Return the (X, Y) coordinate for the center point of the cell that contains the specified text.  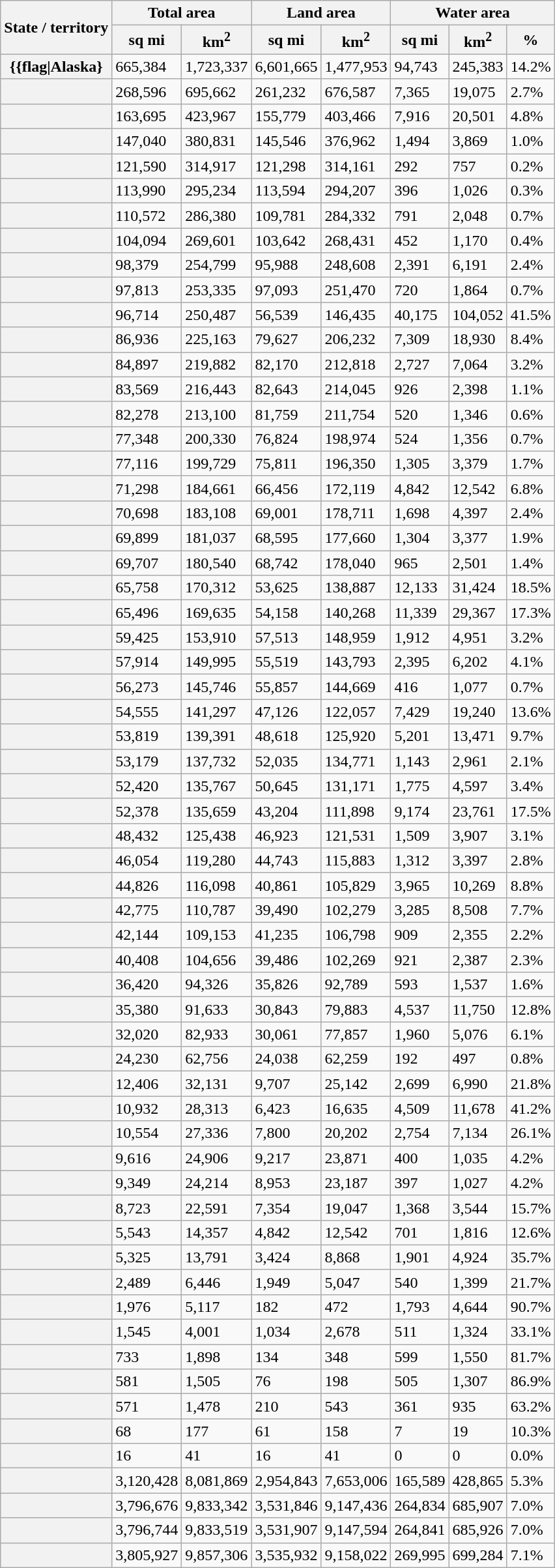
216,443 (216, 389)
30,061 (287, 1034)
214,045 (356, 389)
2,699 (420, 1084)
5,325 (147, 1257)
62,259 (356, 1059)
7,429 (420, 712)
9,857,306 (216, 1555)
172,119 (356, 488)
97,813 (147, 290)
1,793 (420, 1307)
212,818 (356, 364)
511 (420, 1332)
1,960 (420, 1034)
169,635 (216, 613)
81,759 (287, 414)
253,335 (216, 290)
75,811 (287, 463)
7,916 (420, 116)
23,187 (356, 1183)
86.9% (530, 1382)
8.4% (530, 340)
41,235 (287, 935)
143,793 (356, 662)
701 (420, 1232)
113,594 (287, 191)
361 (420, 1406)
69,707 (147, 563)
2,048 (478, 216)
170,312 (216, 588)
11,339 (420, 613)
44,743 (287, 860)
733 (147, 1357)
1.9% (530, 538)
210 (287, 1406)
199,729 (216, 463)
65,496 (147, 613)
2.1% (530, 761)
2,398 (478, 389)
3,869 (478, 141)
41.5% (530, 315)
286,380 (216, 216)
57,914 (147, 662)
1,775 (420, 786)
926 (420, 389)
177 (216, 1431)
39,490 (287, 910)
3,965 (420, 885)
9,174 (420, 811)
149,995 (216, 662)
1,304 (420, 538)
135,767 (216, 786)
497 (478, 1059)
94,743 (420, 66)
269,601 (216, 240)
76 (287, 1382)
State / territory (56, 27)
17.5% (530, 811)
106,798 (356, 935)
79,883 (356, 1009)
77,857 (356, 1034)
20,202 (356, 1133)
76,824 (287, 439)
380,831 (216, 141)
540 (420, 1282)
2,501 (478, 563)
53,625 (287, 588)
69,001 (287, 513)
111,898 (356, 811)
95,988 (287, 265)
145,746 (216, 687)
Total area (182, 13)
59,425 (147, 637)
68,595 (287, 538)
200,330 (216, 439)
134,771 (356, 761)
12.8% (530, 1009)
4,001 (216, 1332)
92,789 (356, 985)
24,906 (216, 1158)
141,297 (216, 712)
56,273 (147, 687)
10,932 (147, 1109)
1,143 (420, 761)
104,656 (216, 960)
571 (147, 1406)
84,897 (147, 364)
314,161 (356, 166)
54,555 (147, 712)
2.3% (530, 960)
11,750 (478, 1009)
146,435 (356, 315)
140,268 (356, 613)
1,035 (478, 1158)
153,910 (216, 637)
94,326 (216, 985)
21.7% (530, 1282)
13,791 (216, 1257)
268,596 (147, 91)
178,040 (356, 563)
400 (420, 1158)
35,380 (147, 1009)
2,961 (478, 761)
9,147,594 (356, 1530)
261,232 (287, 91)
165,589 (420, 1481)
131,171 (356, 786)
3.1% (530, 835)
1,949 (287, 1282)
138,887 (356, 588)
1,026 (478, 191)
3,544 (478, 1208)
198 (356, 1382)
1,545 (147, 1332)
10.3% (530, 1431)
206,232 (356, 340)
50,645 (287, 786)
9,349 (147, 1183)
22,591 (216, 1208)
23,871 (356, 1158)
55,857 (287, 687)
% (530, 40)
685,907 (478, 1505)
2.2% (530, 935)
3,805,927 (147, 1555)
90.7% (530, 1307)
1,356 (478, 439)
6,423 (287, 1109)
396 (420, 191)
1.1% (530, 389)
1,723,337 (216, 66)
18.5% (530, 588)
12,133 (420, 588)
47,126 (287, 712)
68,742 (287, 563)
1,307 (478, 1382)
909 (420, 935)
91,633 (216, 1009)
757 (478, 166)
1,864 (478, 290)
104,052 (478, 315)
3,120,428 (147, 1481)
43,204 (287, 811)
1,898 (216, 1357)
3,424 (287, 1257)
7 (420, 1431)
63.2% (530, 1406)
158 (356, 1431)
115,883 (356, 860)
348 (356, 1357)
116,098 (216, 885)
314,917 (216, 166)
19,240 (478, 712)
3,531,846 (287, 1505)
1,550 (478, 1357)
254,799 (216, 265)
13,471 (478, 736)
48,618 (287, 736)
145,546 (287, 141)
148,959 (356, 637)
6,446 (216, 1282)
9,147,436 (356, 1505)
284,332 (356, 216)
1,912 (420, 637)
1.6% (530, 985)
12.6% (530, 1232)
397 (420, 1183)
1.0% (530, 141)
225,163 (216, 340)
18,930 (478, 340)
6,202 (478, 662)
8,953 (287, 1183)
53,179 (147, 761)
1,399 (478, 1282)
121,590 (147, 166)
6,601,665 (287, 66)
68 (147, 1431)
33.1% (530, 1332)
137,732 (216, 761)
695,662 (216, 91)
46,923 (287, 835)
110,787 (216, 910)
4,509 (420, 1109)
423,967 (216, 116)
1,505 (216, 1382)
125,920 (356, 736)
1,077 (478, 687)
86,936 (147, 340)
8,081,869 (216, 1481)
69,899 (147, 538)
2,489 (147, 1282)
62,756 (216, 1059)
19,047 (356, 1208)
82,170 (287, 364)
3,397 (478, 860)
1,312 (420, 860)
2,678 (356, 1332)
24,038 (287, 1059)
543 (356, 1406)
248,608 (356, 265)
9,833,342 (216, 1505)
135,659 (216, 811)
3,285 (420, 910)
2,395 (420, 662)
935 (478, 1406)
109,153 (216, 935)
104,094 (147, 240)
15.7% (530, 1208)
61 (287, 1431)
42,144 (147, 935)
52,378 (147, 811)
27,336 (216, 1133)
{{flag|Alaska} (56, 66)
472 (356, 1307)
147,040 (147, 141)
9,833,519 (216, 1530)
39,486 (287, 960)
520 (420, 414)
7,365 (420, 91)
40,861 (287, 885)
155,779 (287, 116)
105,829 (356, 885)
17.3% (530, 613)
196,350 (356, 463)
599 (420, 1357)
7,653,006 (356, 1481)
7.7% (530, 910)
665,384 (147, 66)
0.8% (530, 1059)
685,926 (478, 1530)
1,346 (478, 414)
2,727 (420, 364)
524 (420, 439)
268,431 (356, 240)
8,723 (147, 1208)
16,635 (356, 1109)
102,279 (356, 910)
264,841 (420, 1530)
251,470 (356, 290)
4,951 (478, 637)
96,714 (147, 315)
1,477,953 (356, 66)
35,826 (287, 985)
41.2% (530, 1109)
113,990 (147, 191)
7,800 (287, 1133)
32,020 (147, 1034)
1,324 (478, 1332)
2.7% (530, 91)
8,868 (356, 1257)
4,537 (420, 1009)
4,397 (478, 513)
250,487 (216, 315)
28,313 (216, 1109)
2,391 (420, 265)
35.7% (530, 1257)
4.1% (530, 662)
25,142 (356, 1084)
178,711 (356, 513)
180,540 (216, 563)
294,207 (356, 191)
1,494 (420, 141)
0.0% (530, 1456)
98,379 (147, 265)
403,466 (356, 116)
110,572 (147, 216)
211,754 (356, 414)
Water area (473, 13)
103,642 (287, 240)
1,976 (147, 1307)
21.8% (530, 1084)
292 (420, 166)
2,387 (478, 960)
0.3% (530, 191)
20,501 (478, 116)
7.1% (530, 1555)
9.7% (530, 736)
14.2% (530, 66)
23,761 (478, 811)
264,834 (420, 1505)
5,201 (420, 736)
102,269 (356, 960)
24,214 (216, 1183)
452 (420, 240)
7,354 (287, 1208)
6.8% (530, 488)
82,643 (287, 389)
2,954,843 (287, 1481)
121,531 (356, 835)
182 (287, 1307)
10,554 (147, 1133)
36,420 (147, 985)
5,076 (478, 1034)
9,707 (287, 1084)
219,882 (216, 364)
13.6% (530, 712)
6.1% (530, 1034)
0.4% (530, 240)
10,269 (478, 885)
52,420 (147, 786)
3,535,932 (287, 1555)
7,309 (420, 340)
3,796,744 (147, 1530)
4,597 (478, 786)
791 (420, 216)
1.4% (530, 563)
921 (420, 960)
8,508 (478, 910)
1,027 (478, 1183)
66,456 (287, 488)
376,962 (356, 141)
3,531,907 (287, 1530)
109,781 (287, 216)
79,627 (287, 340)
56,539 (287, 315)
46,054 (147, 860)
48,432 (147, 835)
11,678 (478, 1109)
5,047 (356, 1282)
12,406 (147, 1084)
19 (478, 1431)
5,543 (147, 1232)
295,234 (216, 191)
965 (420, 563)
24,230 (147, 1059)
97,093 (287, 290)
3.4% (530, 786)
720 (420, 290)
42,775 (147, 910)
0.6% (530, 414)
163,695 (147, 116)
54,158 (287, 613)
4.8% (530, 116)
1,537 (478, 985)
9,616 (147, 1158)
1,478 (216, 1406)
83,569 (147, 389)
2,754 (420, 1133)
29,367 (478, 613)
81.7% (530, 1357)
82,933 (216, 1034)
71,298 (147, 488)
77,348 (147, 439)
14,357 (216, 1232)
30,843 (287, 1009)
55,519 (287, 662)
4,924 (478, 1257)
1,170 (478, 240)
3,907 (478, 835)
4,644 (478, 1307)
581 (147, 1382)
213,100 (216, 414)
32,131 (216, 1084)
70,698 (147, 513)
181,037 (216, 538)
26.1% (530, 1133)
269,995 (420, 1555)
1,368 (420, 1208)
Land area (321, 13)
40,408 (147, 960)
19,075 (478, 91)
593 (420, 985)
7,134 (478, 1133)
184,661 (216, 488)
416 (420, 687)
245,383 (478, 66)
122,057 (356, 712)
3,796,676 (147, 1505)
428,865 (478, 1481)
699,284 (478, 1555)
40,175 (420, 315)
192 (420, 1059)
125,438 (216, 835)
7,064 (478, 364)
6,191 (478, 265)
9,217 (287, 1158)
134 (287, 1357)
8.8% (530, 885)
505 (420, 1382)
5,117 (216, 1307)
31,424 (478, 588)
177,660 (356, 538)
0.2% (530, 166)
183,108 (216, 513)
1,816 (478, 1232)
57,513 (287, 637)
198,974 (356, 439)
2,355 (478, 935)
3,379 (478, 463)
52,035 (287, 761)
3,377 (478, 538)
1,698 (420, 513)
2.8% (530, 860)
77,116 (147, 463)
1,901 (420, 1257)
676,587 (356, 91)
53,819 (147, 736)
44,826 (147, 885)
5.3% (530, 1481)
65,758 (147, 588)
1,034 (287, 1332)
1,509 (420, 835)
119,280 (216, 860)
1,305 (420, 463)
9,158,022 (356, 1555)
139,391 (216, 736)
1.7% (530, 463)
144,669 (356, 687)
121,298 (287, 166)
6,990 (478, 1084)
82,278 (147, 414)
